Search for the cell housing the specified text and yield its (X, Y) center coordinate. 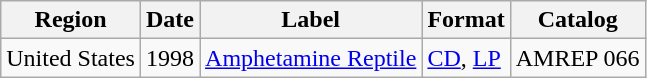
Label (311, 20)
Format (466, 20)
Amphetamine Reptile (311, 58)
CD, LP (466, 58)
Date (170, 20)
United States (71, 58)
Region (71, 20)
Catalog (578, 20)
AMREP 066 (578, 58)
1998 (170, 58)
